Pinpoint the cell where the given text exists, returning its [x, y] midpoint coordinate. 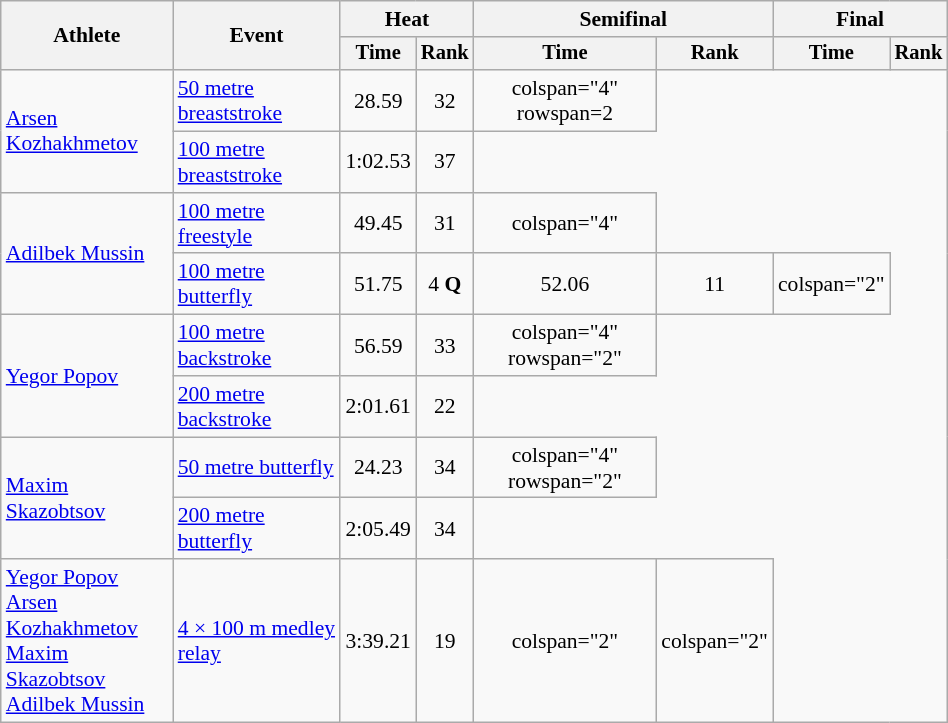
Arsen Kozhakhmetov [87, 131]
200 metre butterfly [257, 528]
200 metre backstroke [257, 406]
2:05.49 [378, 528]
Maxim Skazobtsov [87, 498]
56.59 [378, 346]
52.06 [566, 284]
19 [445, 640]
100 metre backstroke [257, 346]
1:02.53 [378, 162]
49.45 [378, 224]
Adilbek Mussin [87, 254]
Yegor Popov Arsen Kozhakhmetov Maxim Skazobtsov Adilbek Mussin [87, 640]
50 metre butterfly [257, 468]
Final [860, 19]
colspan="4" [566, 224]
100 metre breaststroke [257, 162]
11 [714, 284]
colspan="4" rowspan=2 [566, 100]
37 [445, 162]
4 × 100 m medley relay [257, 640]
Semifinal [624, 19]
100 metre butterfly [257, 284]
32 [445, 100]
24.23 [378, 468]
Heat [406, 19]
4 Q [445, 284]
50 metre breaststroke [257, 100]
Event [257, 36]
3:39.21 [378, 640]
33 [445, 346]
31 [445, 224]
Athlete [87, 36]
100 metre freestyle [257, 224]
51.75 [378, 284]
Yegor Popov [87, 376]
22 [445, 406]
28.59 [378, 100]
2:01.61 [378, 406]
